Identify which cell holds the provided text, then report its [x, y] central coordinate. 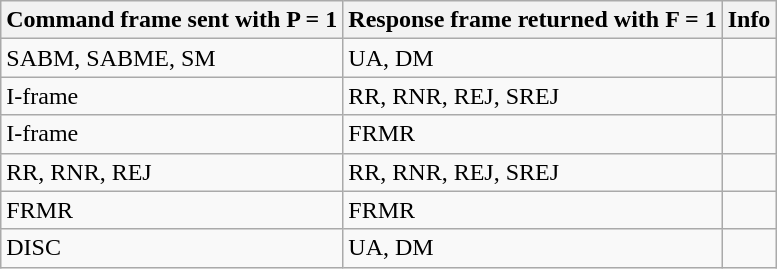
RR, RNR, REJ [172, 172]
SABM, SABME, SM [172, 58]
Info [749, 20]
Command frame sent with P = 1 [172, 20]
Response frame returned with F = 1 [532, 20]
DISC [172, 248]
